Capture the cell that displays the provided text and extract its (x, y) central coordinate. 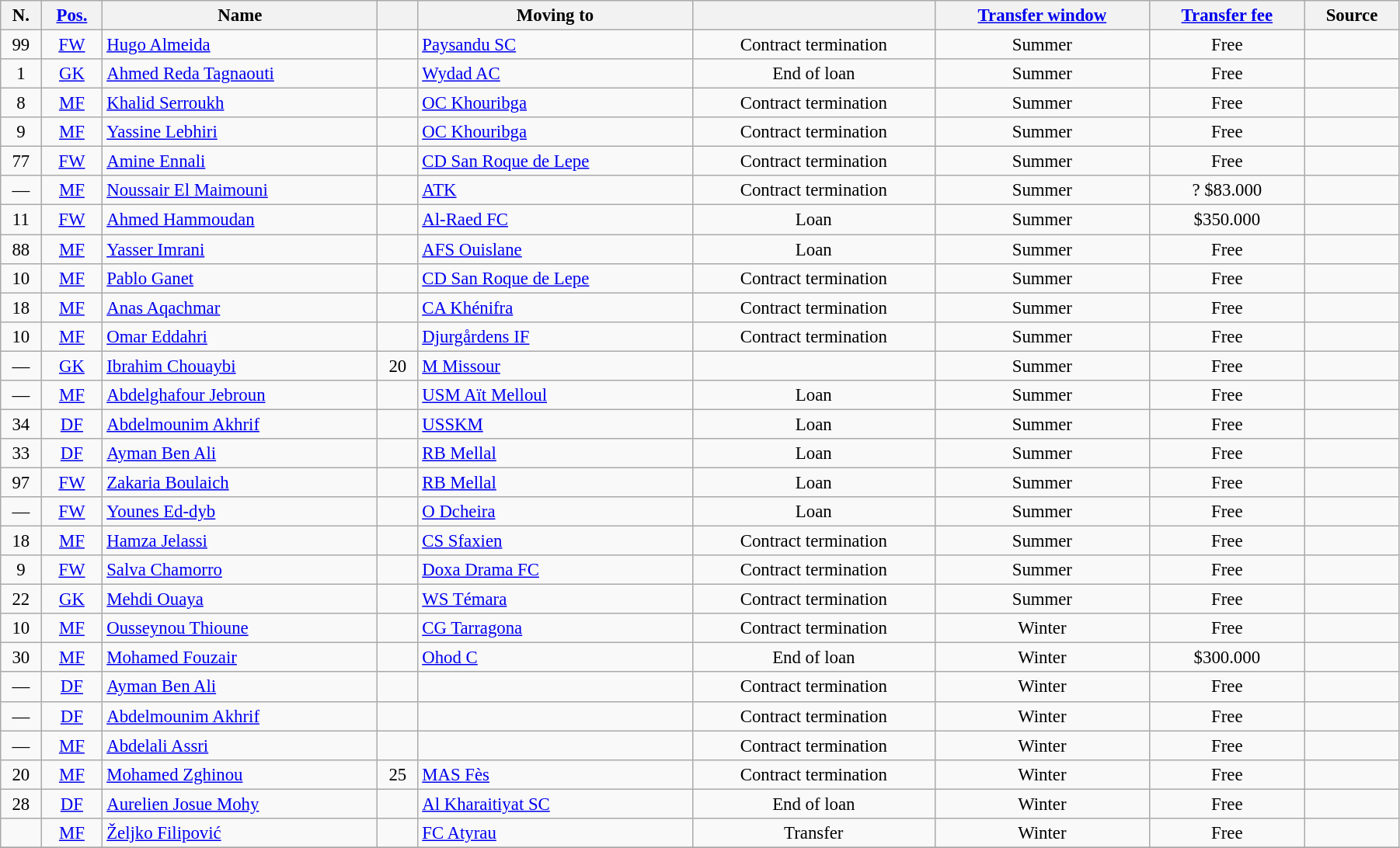
33 (21, 454)
M Missour (555, 366)
MAS Fès (555, 774)
Wydad AC (555, 74)
WS Témara (555, 600)
Yasser Imrani (240, 249)
28 (21, 804)
Abdelghafour Jebroun (240, 395)
Amine Ennali (240, 162)
1 (21, 74)
88 (21, 249)
30 (21, 658)
77 (21, 162)
Transfer window (1043, 16)
Mehdi Ouaya (240, 600)
Al Kharaitiyat SC (555, 804)
Ahmed Hammoudan (240, 220)
? $83.000 (1227, 190)
Zakaria Boulaich (240, 482)
Khalid Serroukh (240, 103)
Moving to (555, 16)
USSKM (555, 424)
Pos. (71, 16)
Hamza Jelassi (240, 541)
Doxa Drama FC (555, 570)
Paysandu SC (555, 45)
Željko Filipović (240, 833)
Yassine Lebhiri (240, 132)
Ousseynou Thioune (240, 628)
Ohod C (555, 658)
Mohamed Fouzair (240, 658)
N. (21, 16)
Transfer (813, 833)
$350.000 (1227, 220)
FC Atyrau (555, 833)
Hugo Almeida (240, 45)
CS Sfaxien (555, 541)
O Dcheira (555, 512)
Djurgårdens IF (555, 336)
CA Khénifra (555, 308)
Aurelien Josue Mohy (240, 804)
Pablo Ganet (240, 278)
Mohamed Zghinou (240, 774)
Abdelali Assri (240, 745)
Anas Aqachmar (240, 308)
Ahmed Reda Tagnaouti (240, 74)
Source (1352, 16)
99 (21, 45)
$300.000 (1227, 658)
97 (21, 482)
USM Aït Melloul (555, 395)
Name (240, 16)
Younes Ed-dyb (240, 512)
Salva Chamorro (240, 570)
11 (21, 220)
25 (398, 774)
22 (21, 600)
34 (21, 424)
Omar Eddahri (240, 336)
Al-Raed FC (555, 220)
ATK (555, 190)
Ibrahim Chouaybi (240, 366)
AFS Ouislane (555, 249)
CG Tarragona (555, 628)
Transfer fee (1227, 16)
8 (21, 103)
Noussair El Maimouni (240, 190)
